Locate the cell with the specified text and output its [x, y] center coordinate. 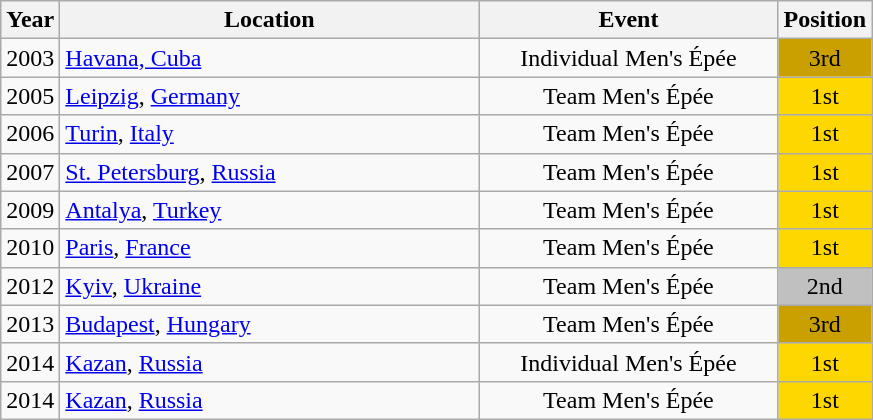
Havana, Cuba [270, 58]
2012 [30, 286]
Position [825, 20]
2007 [30, 172]
Turin, Italy [270, 134]
Antalya, Turkey [270, 210]
Location [270, 20]
Paris, France [270, 248]
2nd [825, 286]
2005 [30, 96]
Year [30, 20]
Event [628, 20]
Budapest, Hungary [270, 324]
Kyiv, Ukraine [270, 286]
2010 [30, 248]
2009 [30, 210]
St. Petersburg, Russia [270, 172]
Leipzig, Germany [270, 96]
2003 [30, 58]
2013 [30, 324]
2006 [30, 134]
